Provide the [x, y] coordinate of the cell's center where the given text is located.  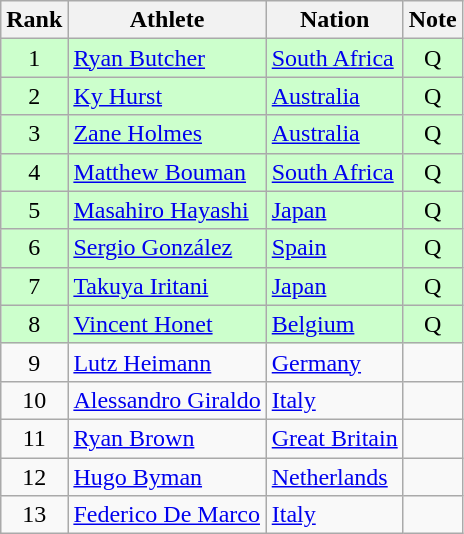
7 [34, 286]
6 [34, 248]
Alessandro Giraldo [167, 400]
Athlete [167, 20]
8 [34, 324]
Zane Holmes [167, 134]
2 [34, 96]
Note [432, 20]
12 [34, 477]
9 [34, 362]
Matthew Bouman [167, 172]
Federico De Marco [167, 515]
Belgium [334, 324]
4 [34, 172]
Netherlands [334, 477]
1 [34, 58]
Spain [334, 248]
5 [34, 210]
Takuya Iritani [167, 286]
Hugo Byman [167, 477]
Lutz Heimann [167, 362]
Nation [334, 20]
Rank [34, 20]
Ky Hurst [167, 96]
Sergio González [167, 248]
13 [34, 515]
Ryan Brown [167, 438]
3 [34, 134]
Germany [334, 362]
10 [34, 400]
Vincent Honet [167, 324]
11 [34, 438]
Masahiro Hayashi [167, 210]
Ryan Butcher [167, 58]
Great Britain [334, 438]
